Capture the cell that displays the provided text and extract its [X, Y] central coordinate. 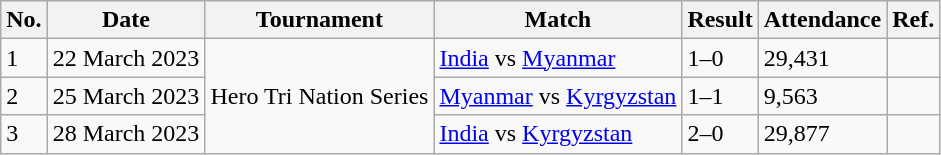
No. [24, 20]
22 March 2023 [126, 58]
India vs Myanmar [558, 58]
Hero Tri Nation Series [320, 96]
9,563 [822, 96]
Ref. [914, 20]
25 March 2023 [126, 96]
2 [24, 96]
Date [126, 20]
28 March 2023 [126, 134]
Attendance [822, 20]
29,431 [822, 58]
India vs Kyrgyzstan [558, 134]
1 [24, 58]
1–1 [720, 96]
Myanmar vs Kyrgyzstan [558, 96]
29,877 [822, 134]
Tournament [320, 20]
Result [720, 20]
Match [558, 20]
3 [24, 134]
2–0 [720, 134]
1–0 [720, 58]
